Search for the cell housing the specified text and yield its (x, y) center coordinate. 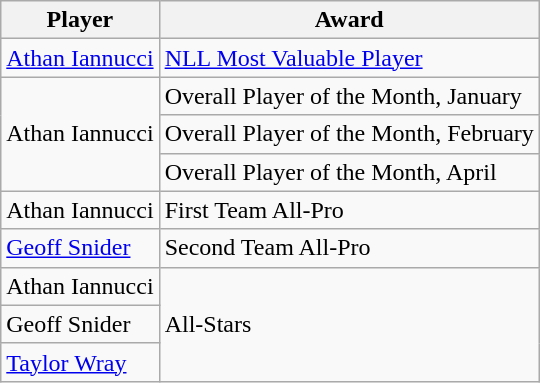
First Team All-Pro (349, 210)
Overall Player of the Month, February (349, 134)
Overall Player of the Month, January (349, 96)
Overall Player of the Month, April (349, 172)
Player (80, 20)
NLL Most Valuable Player (349, 58)
Taylor Wray (80, 362)
Second Team All-Pro (349, 248)
All-Stars (349, 324)
Award (349, 20)
